Provide the [x, y] coordinate of the cell's center where the given text is located.  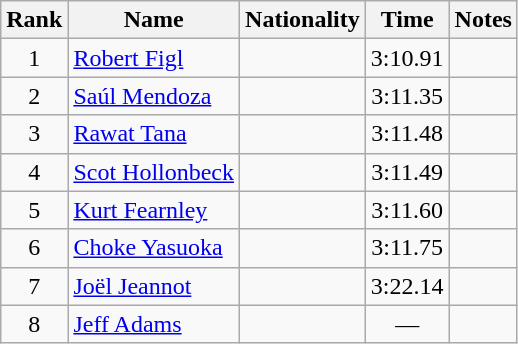
Notes [483, 20]
2 [34, 96]
Rank [34, 20]
Choke Yasuoka [154, 248]
Time [407, 20]
4 [34, 172]
3:22.14 [407, 286]
6 [34, 248]
Saúl Mendoza [154, 96]
Name [154, 20]
8 [34, 324]
— [407, 324]
Rawat Tana [154, 134]
Joël Jeannot [154, 286]
3:11.60 [407, 210]
Jeff Adams [154, 324]
Robert Figl [154, 58]
3:11.75 [407, 248]
3 [34, 134]
3:11.48 [407, 134]
Nationality [303, 20]
5 [34, 210]
Scot Hollonbeck [154, 172]
3:11.49 [407, 172]
3:10.91 [407, 58]
7 [34, 286]
Kurt Fearnley [154, 210]
3:11.35 [407, 96]
1 [34, 58]
